Provide the (x, y) coordinate of the cell's center where the given text is located.  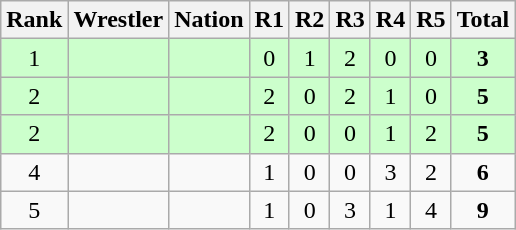
R1 (269, 20)
R3 (350, 20)
Rank (34, 20)
Nation (209, 20)
R2 (309, 20)
Wrestler (118, 20)
9 (483, 210)
6 (483, 172)
Total (483, 20)
R4 (390, 20)
R5 (431, 20)
